Locate the cell with the specified text and output its [X, Y] center coordinate. 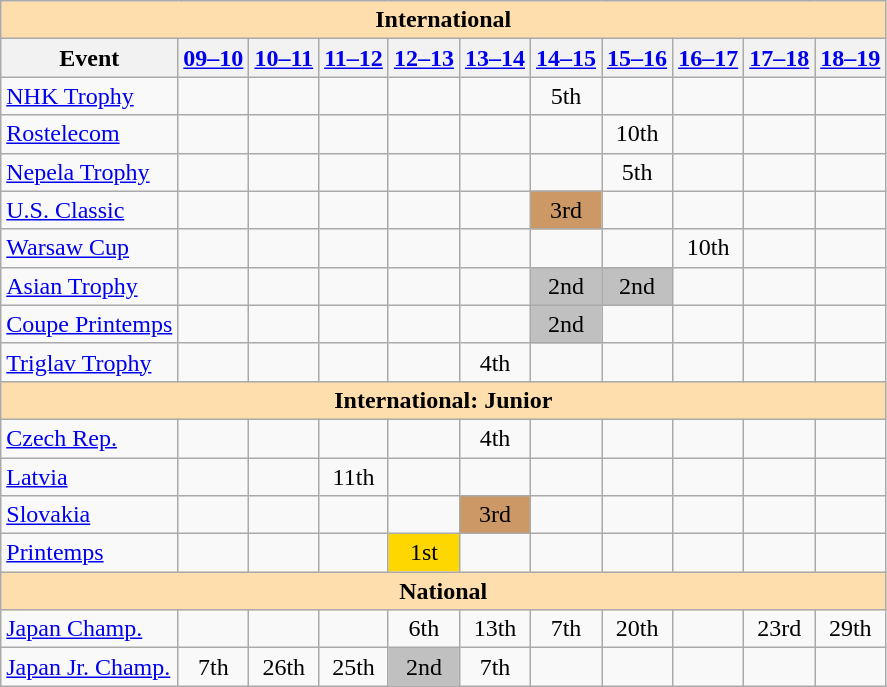
13th [494, 629]
Printemps [90, 553]
11th [354, 477]
Triglav Trophy [90, 362]
Latvia [90, 477]
6th [424, 629]
Coupe Printemps [90, 324]
Event [90, 58]
26th [284, 667]
International [444, 20]
NHK Trophy [90, 96]
09–10 [214, 58]
Japan Jr. Champ. [90, 667]
12–13 [424, 58]
Warsaw Cup [90, 248]
29th [850, 629]
Asian Trophy [90, 286]
14–15 [566, 58]
20th [638, 629]
13–14 [494, 58]
Slovakia [90, 515]
U.S. Classic [90, 210]
International: Junior [444, 400]
Czech Rep. [90, 438]
Nepela Trophy [90, 172]
11–12 [354, 58]
1st [424, 553]
23rd [780, 629]
25th [354, 667]
18–19 [850, 58]
17–18 [780, 58]
Japan Champ. [90, 629]
Rostelecom [90, 134]
16–17 [708, 58]
15–16 [638, 58]
National [444, 591]
10–11 [284, 58]
